Search for the cell housing the specified text and yield its [x, y] center coordinate. 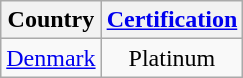
Country [51, 20]
Platinum [172, 58]
Denmark [51, 58]
Certification [172, 20]
